Find where the given text appears and provide that cell's center as (x, y) coordinate. 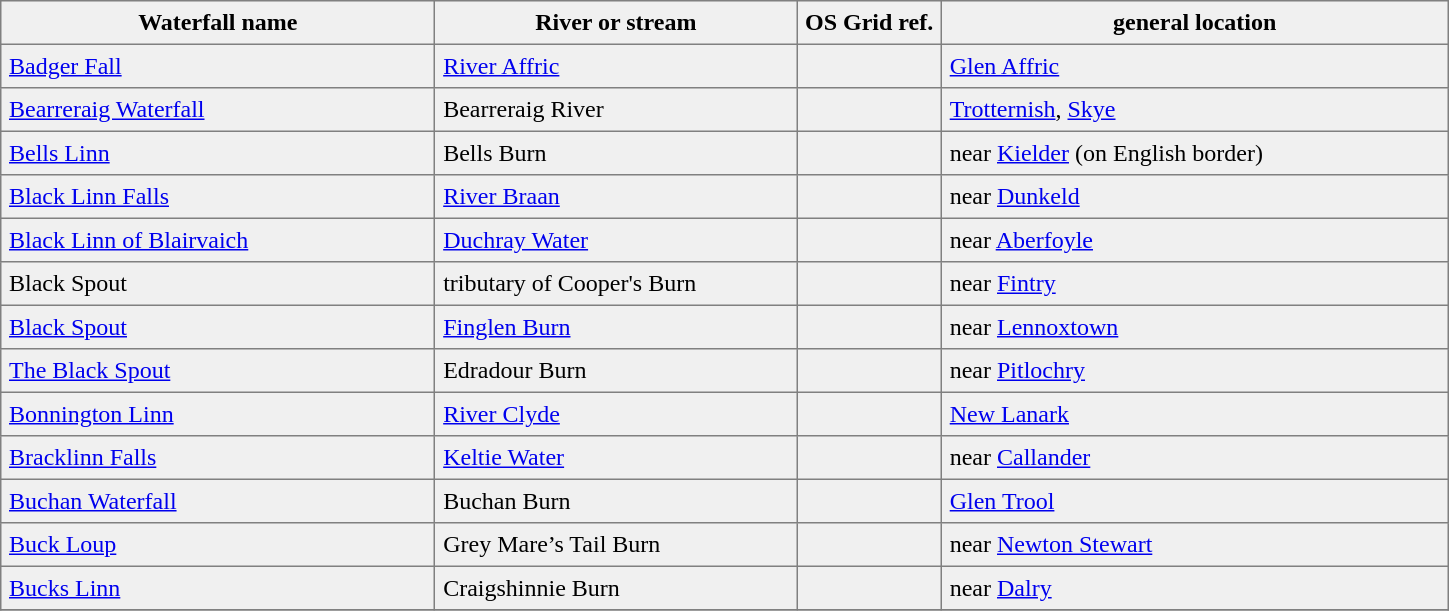
Craigshinnie Burn (616, 588)
near Callander (1194, 458)
Trotternish, Skye (1194, 110)
Buck Loup (218, 545)
Keltie Water (616, 458)
Bearreraig Waterfall (218, 110)
Black Linn Falls (218, 197)
near Pitlochry (1194, 371)
River Affric (616, 66)
near Kielder (on English border) (1194, 153)
Bearreraig River (616, 110)
Bracklinn Falls (218, 458)
near Lennoxtown (1194, 327)
near Aberfoyle (1194, 240)
Buchan Burn (616, 501)
tributary of Cooper's Burn (616, 284)
Grey Mare’s Tail Burn (616, 545)
Black Linn of Blairvaich (218, 240)
Bells Linn (218, 153)
near Dunkeld (1194, 197)
Bonnington Linn (218, 414)
near Dalry (1194, 588)
River Braan (616, 197)
OS Grid ref. (870, 23)
The Black Spout (218, 371)
River or stream (616, 23)
Duchray Water (616, 240)
Glen Trool (1194, 501)
general location (1194, 23)
Glen Affric (1194, 66)
Waterfall name (218, 23)
Badger Fall (218, 66)
Edradour Burn (616, 371)
New Lanark (1194, 414)
River Clyde (616, 414)
Buchan Waterfall (218, 501)
Bucks Linn (218, 588)
near Fintry (1194, 284)
Bells Burn (616, 153)
near Newton Stewart (1194, 545)
Finglen Burn (616, 327)
